Return the [x, y] coordinate for the center point of the cell that contains the specified text.  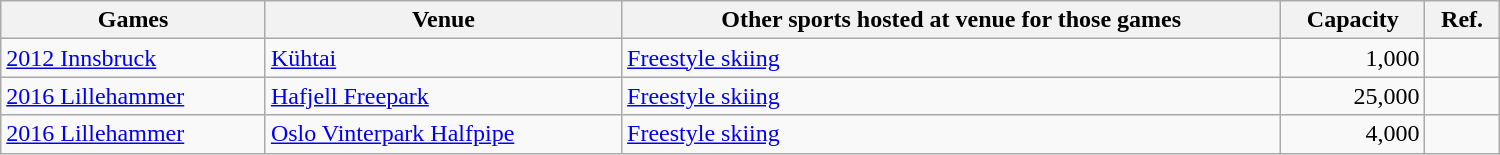
Venue [443, 20]
25,000 [1353, 96]
2012 Innsbruck [134, 58]
1,000 [1353, 58]
Ref. [1462, 20]
Capacity [1353, 20]
Other sports hosted at venue for those games [952, 20]
4,000 [1353, 134]
Hafjell Freepark [443, 96]
Kühtai [443, 58]
Oslo Vinterpark Halfpipe [443, 134]
Games [134, 20]
